Determine the [x, y] coordinate at the center of the cell enclosing the given text.  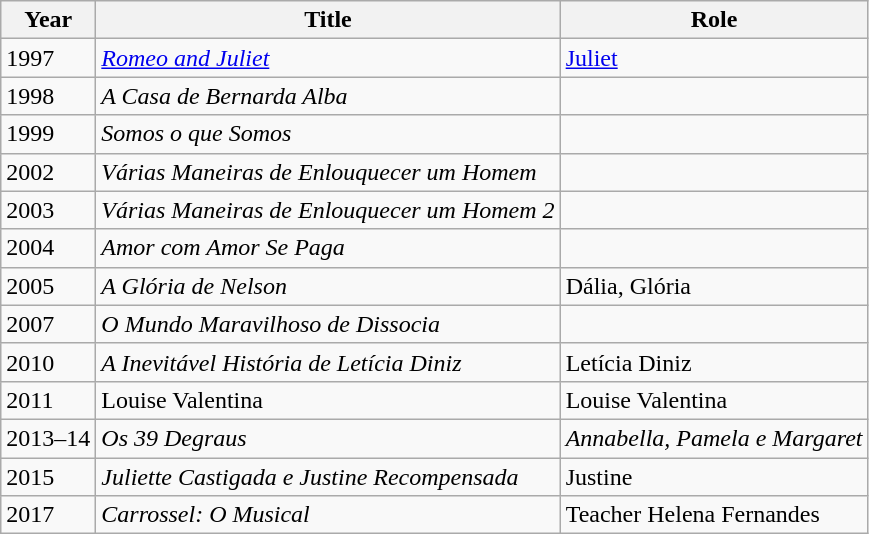
Romeo and Juliet [328, 58]
Year [48, 20]
O Mundo Maravilhoso de Dissocia [328, 324]
Amor com Amor Se Paga [328, 248]
1997 [48, 58]
2002 [48, 172]
A Casa de Bernarda Alba [328, 96]
Carrossel: O Musical [328, 515]
Várias Maneiras de Enlouquecer um Homem [328, 172]
Letícia Diniz [714, 362]
Dália, Glória [714, 286]
2003 [48, 210]
Role [714, 20]
2017 [48, 515]
A Glória de Nelson [328, 286]
Juliette Castigada e Justine Recompensada [328, 477]
Title [328, 20]
Os 39 Degraus [328, 438]
Teacher Helena Fernandes [714, 515]
2015 [48, 477]
Justine [714, 477]
2007 [48, 324]
2004 [48, 248]
Juliet [714, 58]
Somos o que Somos [328, 134]
2005 [48, 286]
Várias Maneiras de Enlouquecer um Homem 2 [328, 210]
Annabella, Pamela e Margaret [714, 438]
1999 [48, 134]
1998 [48, 96]
2011 [48, 400]
2010 [48, 362]
2013–14 [48, 438]
A Inevitável História de Letícia Diniz [328, 362]
